Detect which cell encompasses the target text, then output its [x, y] center coordinate. 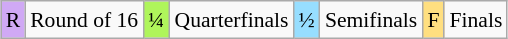
Round of 16 [84, 20]
½ [307, 20]
Finals [476, 20]
Quarterfinals [232, 20]
Semifinals [371, 20]
¼ [156, 20]
R [14, 20]
F [433, 20]
